Identify which cell holds the provided text, then report its (X, Y) central coordinate. 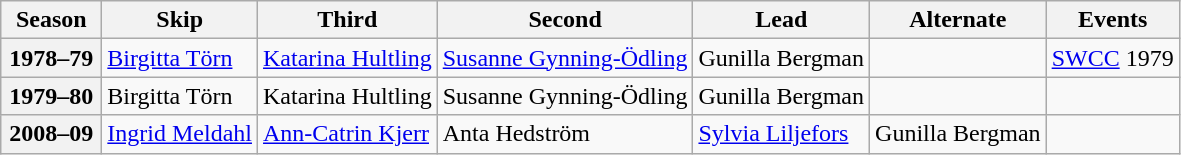
1979–80 (52, 96)
Lead (782, 20)
Anta Hedström (565, 134)
Events (1112, 20)
Alternate (958, 20)
1978–79 (52, 58)
Third (348, 20)
2008–09 (52, 134)
Second (565, 20)
Sylvia Liljefors (782, 134)
Ann-Catrin Kjerr (348, 134)
SWCC 1979 (1112, 58)
Skip (180, 20)
Season (52, 20)
Ingrid Meldahl (180, 134)
